From the cell containing the given text, extract its center point as (X, Y) coordinate. 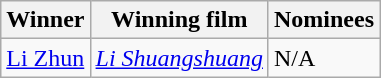
Winner (46, 20)
Li Shuangshuang (179, 58)
Nominees (324, 20)
N/A (324, 58)
Li Zhun (46, 58)
Winning film (179, 20)
